Search for the cell housing the specified text and yield its [X, Y] center coordinate. 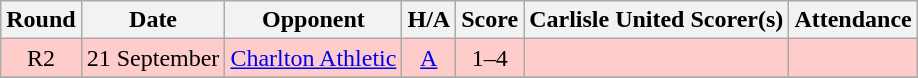
Charlton Athletic [314, 58]
Round [41, 20]
1–4 [490, 58]
Attendance [853, 20]
Opponent [314, 20]
Carlisle United Scorer(s) [656, 20]
Date [153, 20]
21 September [153, 58]
Score [490, 20]
R2 [41, 58]
A [429, 58]
H/A [429, 20]
